Search for the cell housing the specified text and yield its [X, Y] center coordinate. 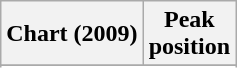
Chart (2009) [72, 34]
Peakposition [189, 34]
